From the cell containing the given text, extract its center point as [X, Y] coordinate. 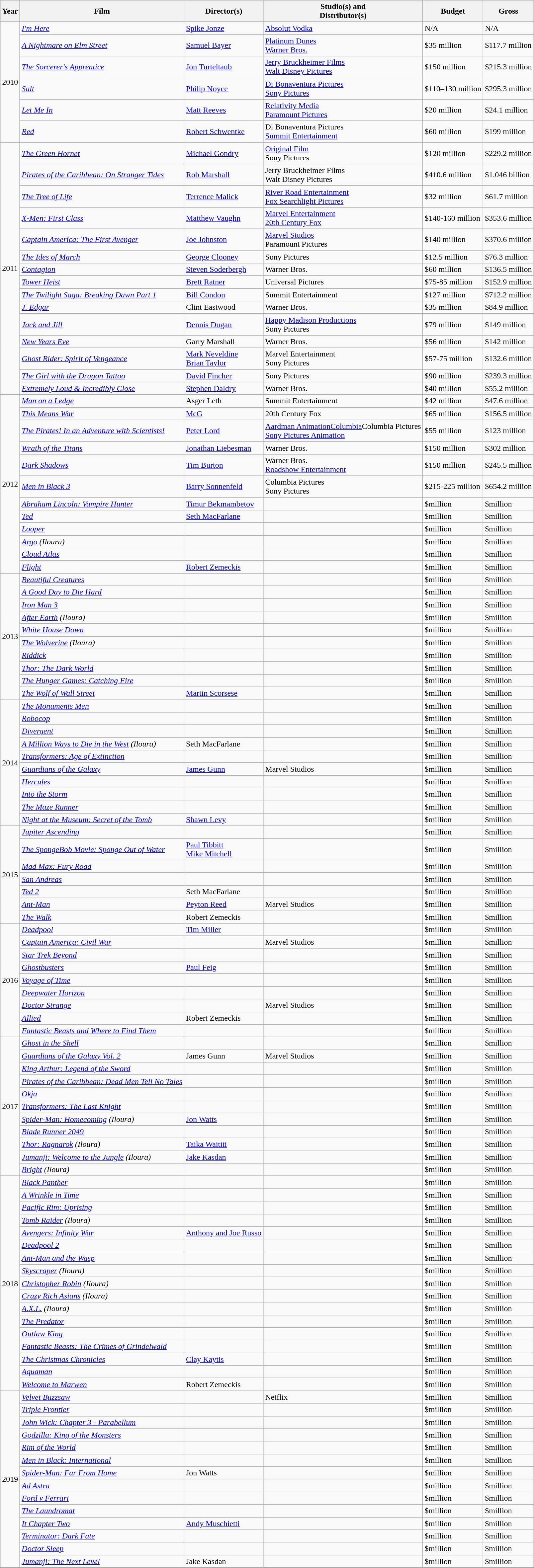
Relativity MediaParamount Pictures [343, 110]
Pirates of the Caribbean: Dead Men Tell No Tales [102, 1081]
Rob Marshall [223, 175]
The Wolf of Wall Street [102, 693]
Men in Black 3 [102, 487]
Thor: The Dark World [102, 668]
Jack and Jill [102, 325]
Flight [102, 567]
$142 million [508, 342]
$156.5 million [508, 414]
Jon Turteltaub [223, 67]
Night at the Museum: Secret of the Tomb [102, 820]
Studio(s) andDistributor(s) [343, 11]
Wrath of the Titans [102, 448]
$295.3 million [508, 88]
The Tree of Life [102, 196]
Deadpool 2 [102, 1245]
$61.7 million [508, 196]
Joe Johnston [223, 240]
Captain America: The First Avenger [102, 240]
Star Trek Beyond [102, 955]
$140-160 million [453, 218]
$57-75 million [453, 358]
Divergent [102, 731]
Riddick [102, 655]
Di Bonaventura PicturesSony Pictures [343, 88]
New Years Eve [102, 342]
$123 million [508, 431]
Ford v Ferrari [102, 1498]
2012 [10, 484]
Extremely Loud & Incredibly Close [102, 388]
Ad Astra [102, 1485]
Stephen Daldry [223, 388]
Andy Muschietti [223, 1523]
Shawn Levy [223, 820]
J. Edgar [102, 307]
Fantastic Beasts and Where to Find Them [102, 1031]
Brett Ratner [223, 282]
Pacific Rim: Uprising [102, 1208]
Peter Lord [223, 431]
$410.6 million [453, 175]
Beautiful Creatures [102, 580]
$136.5 million [508, 270]
$353.6 million [508, 218]
X-Men: First Class [102, 218]
White House Down [102, 630]
Let Me In [102, 110]
Ted 2 [102, 892]
$229.2 million [508, 153]
Fantastic Beasts: The Crimes of Grindelwald [102, 1347]
The SpongeBob Movie: Sponge Out of Water [102, 849]
The Pirates! In an Adventure with Scientists! [102, 431]
2018 [10, 1283]
Anthony and Joe Russo [223, 1233]
After Earth (Iloura) [102, 617]
The Wolverine (Iloura) [102, 643]
Bill Condon [223, 295]
Okja [102, 1094]
$20 million [453, 110]
$370.6 million [508, 240]
Tower Heist [102, 282]
Terrence Malick [223, 196]
Thor: Ragnarok (Iloura) [102, 1144]
Peyton Reed [223, 904]
McG [223, 414]
The Ides of March [102, 257]
Mark NeveldineBrian Taylor [223, 358]
Marvel EntertainmentSony Pictures [343, 358]
$132.6 million [508, 358]
Timur Bekmambetov [223, 504]
Allied [102, 1018]
$24.1 million [508, 110]
Ghostbusters [102, 968]
Original FilmSony Pictures [343, 153]
Triple Frontier [102, 1410]
Michael Gondry [223, 153]
Dennis Dugan [223, 325]
Robocop [102, 719]
Budget [453, 11]
$149 million [508, 325]
Salt [102, 88]
Hercules [102, 782]
$120 million [453, 153]
Robert Schwentke [223, 131]
Year [10, 11]
I'm Here [102, 28]
The Christmas Chronicles [102, 1359]
Paul Feig [223, 968]
$12.5 million [453, 257]
Jumanji: The Next Level [102, 1561]
John Wick: Chapter 3 - Parabellum [102, 1422]
$245.5 million [508, 465]
Terminator: Dark Fate [102, 1536]
Abraham Lincoln: Vampire Hunter [102, 504]
Jupiter Ascending [102, 832]
$40 million [453, 388]
Gross [508, 11]
$55 million [453, 431]
Samuel Bayer [223, 45]
Contagion [102, 270]
2016 [10, 980]
Christopher Robin (Iloura) [102, 1283]
Spike Jonze [223, 28]
Philip Noyce [223, 88]
Matthew Vaughn [223, 218]
Matt Reeves [223, 110]
Asger Leth [223, 401]
The Walk [102, 917]
It Chapter Two [102, 1523]
$75-85 million [453, 282]
Marvel Entertainment20th Century Fox [343, 218]
Marvel StudiosParamount Pictures [343, 240]
Dark Shadows [102, 465]
Mad Max: Fury Road [102, 866]
Avengers: Infinity War [102, 1233]
$79 million [453, 325]
$42 million [453, 401]
$56 million [453, 342]
$127 million [453, 295]
The Twilight Saga: Breaking Dawn Part 1 [102, 295]
Cloud Atlas [102, 554]
2017 [10, 1107]
Universal Pictures [343, 282]
Ant-Man [102, 904]
Deepwater Horizon [102, 993]
Happy Madison ProductionsSony Pictures [343, 325]
$76.3 million [508, 257]
$84.9 million [508, 307]
Iron Man 3 [102, 605]
Director(s) [223, 11]
The Predator [102, 1321]
20th Century Fox [343, 414]
$712.2 million [508, 295]
2013 [10, 637]
The Hunger Games: Catching Fire [102, 680]
Steven Soderbergh [223, 270]
The Girl with the Dragon Tattoo [102, 376]
Bright (Iloura) [102, 1170]
$215.3 million [508, 67]
Spider-Man: Homecoming (Iloura) [102, 1119]
Platinum DunesWarner Bros. [343, 45]
Crazy Rich Asians (Iloura) [102, 1296]
Ghost Rider: Spirit of Vengeance [102, 358]
$239.3 million [508, 376]
Ted [102, 516]
Doctor Sleep [102, 1549]
Ghost in the Shell [102, 1043]
$55.2 million [508, 388]
Captain America: Civil War [102, 942]
Guardians of the Galaxy Vol. 2 [102, 1056]
The Laundromat [102, 1511]
Blade Runner 2049 [102, 1132]
$47.6 million [508, 401]
$215-225 million [453, 487]
Into the Storm [102, 794]
The Monuments Men [102, 706]
2015 [10, 874]
The Green Hornet [102, 153]
A Million Ways to Die in the West (Iloura) [102, 744]
Film [102, 11]
A Wrinkle in Time [102, 1195]
Godzilla: King of the Monsters [102, 1435]
$32 million [453, 196]
$65 million [453, 414]
A Good Day to Die Hard [102, 592]
2014 [10, 763]
David Fincher [223, 376]
Barry Sonnenfeld [223, 487]
Martin Scorsese [223, 693]
This Means War [102, 414]
Pirates of the Caribbean: On Stranger Tides [102, 175]
Skyscraper (Iloura) [102, 1271]
George Clooney [223, 257]
Taika Waititi [223, 1144]
Tim Miller [223, 930]
Warner Bros.Roadshow Entertainment [343, 465]
San Andreas [102, 879]
Red [102, 131]
$140 million [453, 240]
Jonathan Liebesman [223, 448]
Ant-Man and the Wasp [102, 1258]
$199 million [508, 131]
King Arthur: Legend of the Sword [102, 1068]
Velvet Buzzsaw [102, 1397]
$110–130 million [453, 88]
$117.7 million [508, 45]
Paul TibbittMike Mitchell [223, 849]
$152.9 million [508, 282]
Clint Eastwood [223, 307]
$654.2 million [508, 487]
Jumanji: Welcome to the Jungle (Iloura) [102, 1157]
A Nightmare on Elm Street [102, 45]
$302 million [508, 448]
Di Bonaventura PicturesSummit Entertainment [343, 131]
Spider-Man: Far From Home [102, 1473]
Aardman AnimationColumbiaColumbia PicturesSony Pictures Animation [343, 431]
Transformers: Age of Extinction [102, 756]
Aquaman [102, 1372]
Welcome to Marwen [102, 1384]
Transformers: The Last Knight [102, 1106]
The Sorcerer's Apprentice [102, 67]
2010 [10, 82]
Man on a Ledge [102, 401]
Tim Burton [223, 465]
Tomb Raider (Iloura) [102, 1220]
Absolut Vodka [343, 28]
Garry Marshall [223, 342]
$90 million [453, 376]
Deadpool [102, 930]
Clay Kaytis [223, 1359]
2019 [10, 1479]
River Road EntertainmentFox Searchlight Pictures [343, 196]
Looper [102, 529]
Rim of the World [102, 1448]
Netflix [343, 1397]
2011 [10, 269]
Voyage of Time [102, 980]
Columbia PicturesSony Pictures [343, 487]
Doctor Strange [102, 1005]
Black Panther [102, 1182]
Outlaw King [102, 1334]
The Maze Runner [102, 807]
Argo (Iloura) [102, 542]
$1.046 billion [508, 175]
Guardians of the Galaxy [102, 769]
A.X.L. (Iloura) [102, 1308]
Men in Black: International [102, 1460]
